Return the [x, y] coordinate for the center point of the cell that contains the specified text.  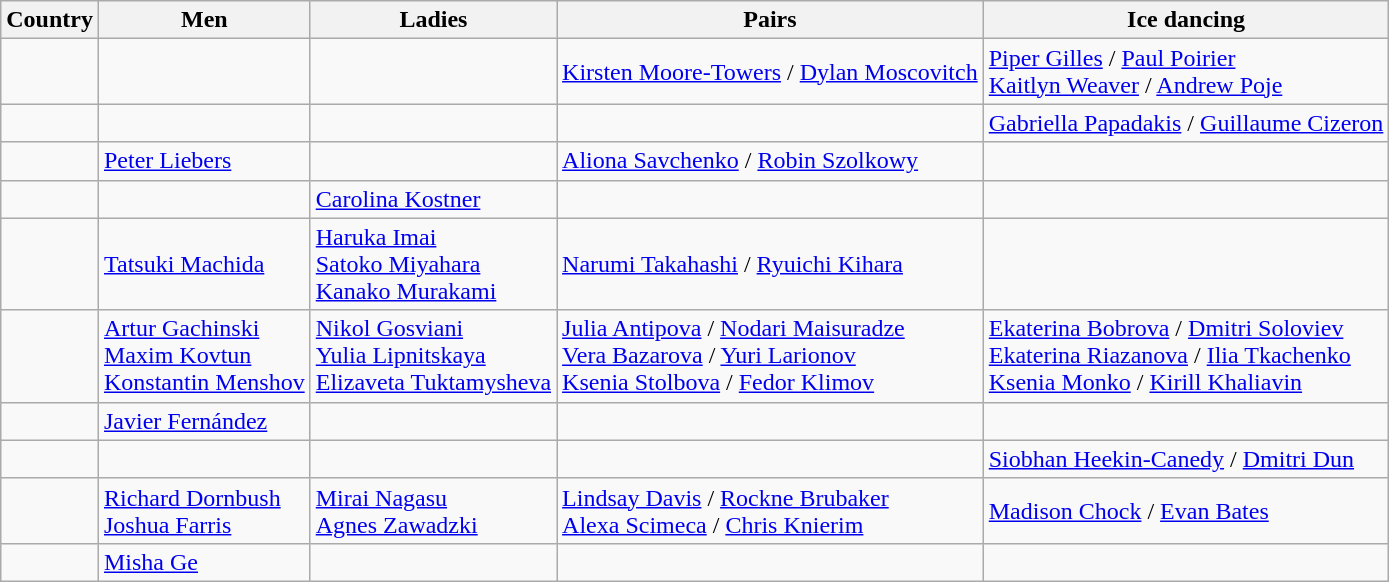
Mirai Nagasu Agnes Zawadzki [433, 510]
Carolina Kostner [433, 199]
Siobhan Heekin-Canedy / Dmitri Dun [1186, 459]
Peter Liebers [204, 161]
Artur Gachinski Maxim Kovtun Konstantin Menshov [204, 356]
Ekaterina Bobrova / Dmitri Soloviev Ekaterina Riazanova / Ilia Tkachenko Ksenia Monko / Kirill Khaliavin [1186, 356]
Richard Dornbush Joshua Farris [204, 510]
Ladies [433, 20]
Kirsten Moore-Towers / Dylan Moscovitch [770, 72]
Ice dancing [1186, 20]
Madison Chock / Evan Bates [1186, 510]
Javier Fernández [204, 421]
Julia Antipova / Nodari Maisuradze Vera Bazarova / Yuri Larionov Ksenia Stolbova / Fedor Klimov [770, 356]
Tatsuki Machida [204, 264]
Pairs [770, 20]
Piper Gilles / Paul Poirier Kaitlyn Weaver / Andrew Poje [1186, 72]
Haruka Imai Satoko Miyahara Kanako Murakami [433, 264]
Men [204, 20]
Country [50, 20]
Narumi Takahashi / Ryuichi Kihara [770, 264]
Misha Ge [204, 562]
Gabriella Papadakis / Guillaume Cizeron [1186, 123]
Lindsay Davis / Rockne Brubaker Alexa Scimeca / Chris Knierim [770, 510]
Aliona Savchenko / Robin Szolkowy [770, 161]
Nikol Gosviani Yulia Lipnitskaya Elizaveta Tuktamysheva [433, 356]
